Find where the given text appears and provide that cell's center as (x, y) coordinate. 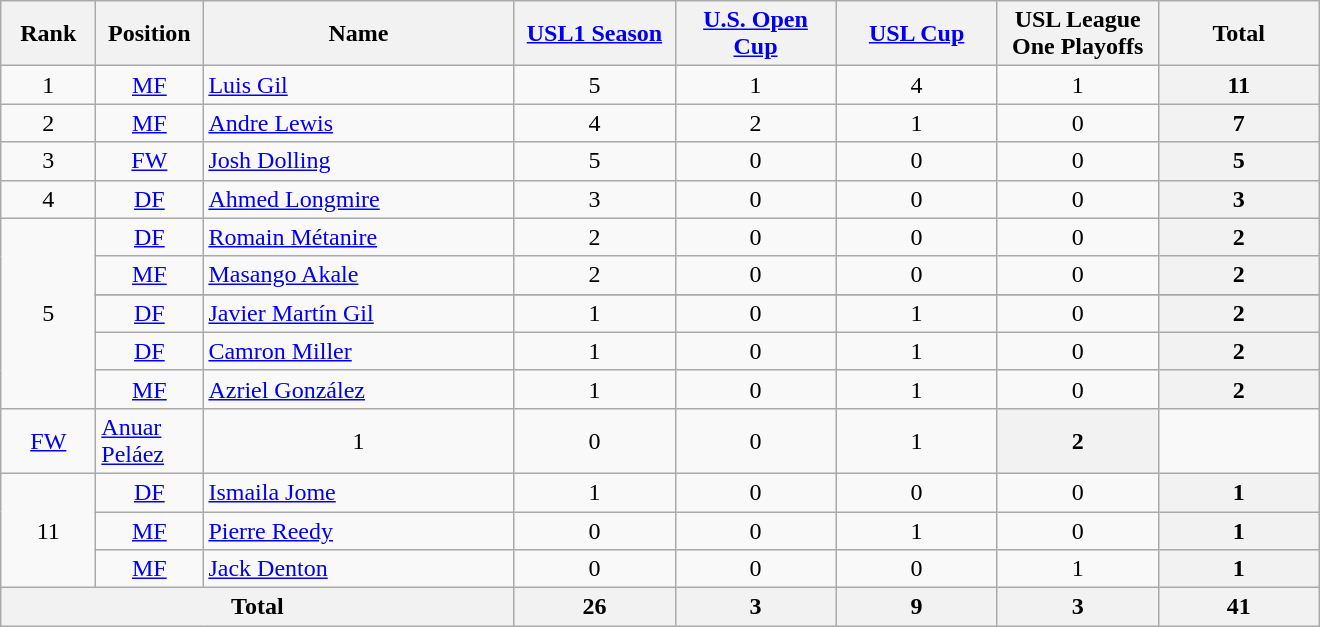
USL League One Playoffs (1078, 34)
Ahmed Longmire (358, 199)
7 (1238, 123)
Ismaila Jome (358, 492)
Name (358, 34)
Rank (48, 34)
Javier Martín Gil (358, 313)
26 (594, 607)
Andre Lewis (358, 123)
Masango Akale (358, 275)
Luis Gil (358, 85)
Romain Métanire (358, 237)
Josh Dolling (358, 161)
USL1 Season (594, 34)
Jack Denton (358, 569)
Anuar Peláez (150, 440)
9 (916, 607)
41 (1238, 607)
U.S. Open Cup (756, 34)
Camron Miller (358, 351)
Azriel González (358, 389)
Position (150, 34)
Pierre Reedy (358, 531)
USL Cup (916, 34)
